Locate the cell with the specified text and output its (x, y) center coordinate. 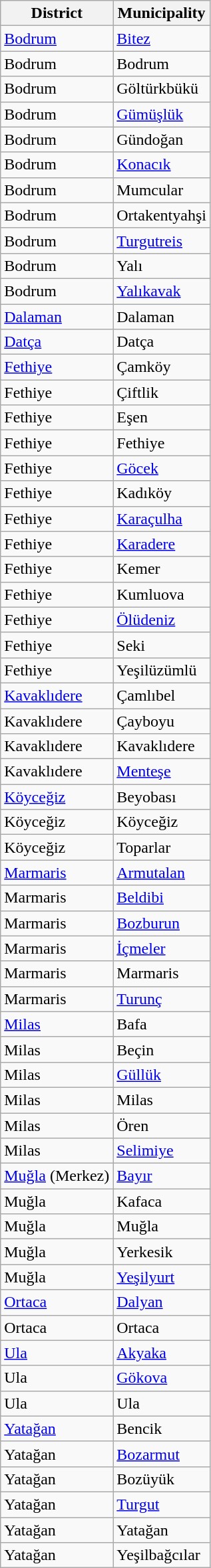
Yalıkavak (162, 291)
Gökova (162, 1378)
Eşen (162, 418)
District (57, 13)
Toparlar (162, 847)
Çamköy (162, 367)
Gündoğan (162, 139)
Yeşilbağcılar (162, 1555)
Göcek (162, 468)
Gümüşlük (162, 114)
Turgut (162, 1504)
Ören (162, 1126)
Seki (162, 645)
Karaçulha (162, 519)
Kadıköy (162, 493)
Yerkesik (162, 1252)
Çiftlik (162, 392)
Kafaca (162, 1201)
Menteşe (162, 772)
Municipality (162, 13)
Beyobası (162, 797)
Yeşilüzümlü (162, 670)
Beçin (162, 1049)
Turunç (162, 999)
Selimiye (162, 1151)
Ortakentyahşi (162, 215)
Bozarmut (162, 1454)
Dalyan (162, 1302)
Kumluova (162, 594)
Bayır (162, 1176)
Yalı (162, 266)
Mumcular (162, 190)
Muğla (Merkez) (57, 1176)
Ölüdeniz (162, 620)
Bencik (162, 1429)
Bozüyük (162, 1479)
Yeşilyurt (162, 1277)
Karadere (162, 544)
Bitez (162, 39)
Güllük (162, 1075)
Göltürkbükü (162, 89)
Turgutreis (162, 240)
Armutalan (162, 873)
Bozburun (162, 923)
Akyaka (162, 1353)
Bafa (162, 1024)
Çayboyu (162, 721)
Çamlıbel (162, 695)
Beldibi (162, 898)
Kemer (162, 569)
Konacık (162, 165)
İçmeler (162, 948)
